Return (X, Y) of the center of cell containing provided text 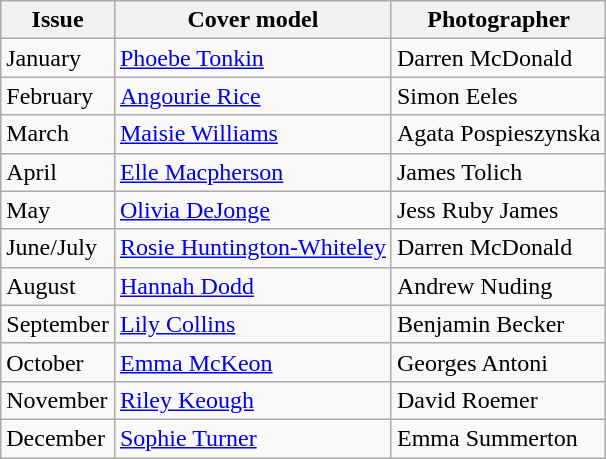
June/July (58, 248)
Simon Eeles (498, 96)
Riley Keough (252, 400)
Emma Summerton (498, 438)
David Roemer (498, 400)
Rosie Huntington-Whiteley (252, 248)
March (58, 134)
Jess Ruby James (498, 210)
October (58, 362)
Olivia DeJonge (252, 210)
Lily Collins (252, 324)
May (58, 210)
Hannah Dodd (252, 286)
Photographer (498, 20)
August (58, 286)
November (58, 400)
Andrew Nuding (498, 286)
Angourie Rice (252, 96)
Phoebe Tonkin (252, 58)
Elle Macpherson (252, 172)
April (58, 172)
James Tolich (498, 172)
Cover model (252, 20)
February (58, 96)
Maisie Williams (252, 134)
Issue (58, 20)
September (58, 324)
Agata Pospieszynska (498, 134)
December (58, 438)
Benjamin Becker (498, 324)
Sophie Turner (252, 438)
Emma McKeon (252, 362)
Georges Antoni (498, 362)
January (58, 58)
